Determine the [X, Y] coordinate at the center of the cell enclosing the given text.  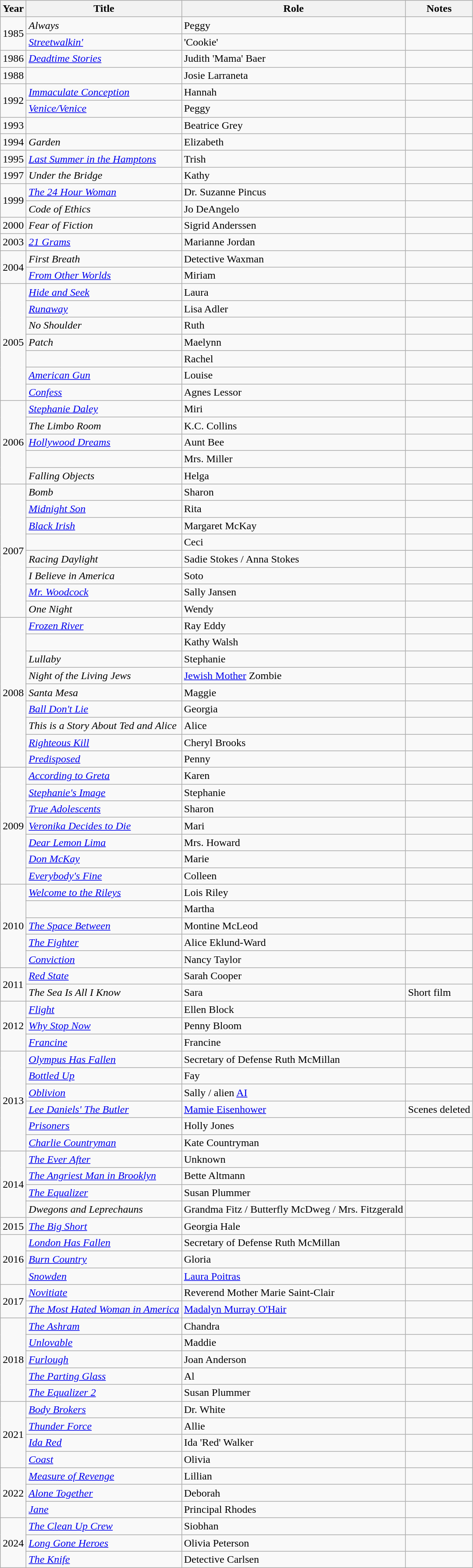
Maelynn [294, 342]
True Adolescents [104, 809]
Ray Eddy [294, 626]
Patch [104, 342]
2003 [13, 242]
2012 [13, 1026]
Body Brokers [104, 1409]
Holly Jones [294, 1126]
Jane [104, 1509]
2014 [13, 1184]
Hide and Seek [104, 292]
The Angriest Man in Brooklyn [104, 1176]
Rachel [294, 359]
Scenes deleted [439, 1109]
Last Summer in the Hamptons [104, 159]
Ceci [294, 542]
Martha [294, 909]
First Breath [104, 259]
Burn Country [104, 1259]
Unknown [294, 1159]
Lois Riley [294, 892]
Joan Anderson [294, 1359]
Lisa Adler [294, 309]
Detective Carlsen [294, 1560]
Frozen River [104, 626]
1986 [13, 59]
1985 [13, 34]
2011 [13, 984]
Hollywood Dreams [104, 442]
Deadtime Stories [104, 59]
Furlough [104, 1359]
Soto [294, 576]
Gloria [294, 1259]
The Big Short [104, 1226]
Mamie Eisenhower [294, 1109]
Nancy Taylor [294, 959]
Falling Objects [104, 475]
Olivia [294, 1459]
Laura [294, 292]
Role [294, 9]
The Fighter [104, 942]
Laura Poitras [294, 1276]
The Equalizer [104, 1193]
Oblivion [104, 1093]
Miriam [294, 276]
Penny [294, 759]
Title [104, 9]
Snowden [104, 1276]
Red State [104, 976]
Year [13, 9]
Sadie Stokes / Anna Stokes [294, 559]
2007 [13, 551]
This is a Story About Ted and Alice [104, 726]
Sally / alien AI [294, 1093]
Mr. Woodcock [104, 592]
The Parting Glass [104, 1376]
Santa Mesa [104, 692]
Code of Ethics [104, 209]
Cheryl Brooks [294, 743]
I Believe in America [104, 576]
Mrs. Miller [294, 459]
Beatrice Grey [294, 125]
Georgia [294, 709]
Garden [104, 142]
Miri [294, 409]
Welcome to the Rileys [104, 892]
2021 [13, 1434]
Venice/Venice [104, 109]
The Ashram [104, 1326]
'Cookie' [294, 42]
From Other Worlds [104, 276]
Night of the Living Jews [104, 676]
Trish [294, 159]
Don McKay [104, 859]
Bomb [104, 492]
Lee Daniels' The Butler [104, 1109]
1992 [13, 100]
Helga [294, 475]
Mrs. Howard [294, 842]
Always [104, 25]
Black Irish [104, 526]
The Most Hated Woman in America [104, 1310]
Short film [439, 992]
2010 [13, 926]
Fear of Fiction [104, 226]
Ida Red [104, 1443]
Charlie Countryman [104, 1143]
Dr. Suzanne Pincus [294, 192]
2016 [13, 1259]
Measure of Revenge [104, 1476]
Chandra [294, 1326]
2004 [13, 267]
Ellen Block [294, 1009]
2006 [13, 442]
Jo DeAngelo [294, 209]
2022 [13, 1493]
Thunder Force [104, 1426]
Sarah Cooper [294, 976]
Reverend Mother Marie Saint-Clair [294, 1293]
Al [294, 1376]
Marie [294, 859]
Unlovable [104, 1343]
Olivia Peterson [294, 1543]
Dwegons and Leprechauns [104, 1209]
2024 [13, 1543]
Montine McLeod [294, 926]
The Limbo Room [104, 425]
2000 [13, 226]
Alice Eklund-Ward [294, 942]
1995 [13, 159]
The Clean Up Crew [104, 1526]
Allie [294, 1426]
Agnes Lessor [294, 392]
Sigrid Anderssen [294, 226]
The Ever After [104, 1159]
No Shoulder [104, 326]
Karen [294, 776]
Confess [104, 392]
1997 [13, 175]
Penny Bloom [294, 1026]
Fay [294, 1076]
American Gun [104, 375]
2008 [13, 692]
The Space Between [104, 926]
Madalyn Murray O'Hair [294, 1310]
Under the Bridge [104, 175]
1994 [13, 142]
Righteous Kill [104, 743]
Kate Countryman [294, 1143]
Lillian [294, 1476]
The Sea Is All I Know [104, 992]
2013 [13, 1101]
Alone Together [104, 1493]
The Knife [104, 1560]
Hannah [294, 92]
Louise [294, 375]
Principal Rhodes [294, 1509]
Long Gone Heroes [104, 1543]
Dear Lemon Lima [104, 842]
1999 [13, 200]
2018 [13, 1359]
Runaway [104, 309]
Ball Don't Lie [104, 709]
Mari [294, 826]
2017 [13, 1301]
1988 [13, 75]
Grandma Fitz / Butterfly McDweg / Mrs. Fitzgerald [294, 1209]
Notes [439, 9]
Colleen [294, 876]
2009 [13, 826]
Everybody's Fine [104, 876]
Kathy Walsh [294, 642]
Immaculate Conception [104, 92]
Wendy [294, 609]
Sara [294, 992]
Ida 'Red' Walker [294, 1443]
2015 [13, 1226]
Maddie [294, 1343]
Sally Jansen [294, 592]
2005 [13, 342]
Prisoners [104, 1126]
Veronika Decides to Die [104, 826]
Deborah [294, 1493]
Novitiate [104, 1293]
London Has Fallen [104, 1242]
Lullaby [104, 659]
One Night [104, 609]
Dr. White [294, 1409]
The 24 Hour Woman [104, 192]
Racing Daylight [104, 559]
1993 [13, 125]
Olympus Has Fallen [104, 1059]
Jewish Mother Zombie [294, 676]
Conviction [104, 959]
Bette Altmann [294, 1176]
Stephanie Daley [104, 409]
Ruth [294, 326]
Bottled Up [104, 1076]
Coast [104, 1459]
K.C. Collins [294, 425]
The Equalizer 2 [104, 1393]
Judith 'Mama' Baer [294, 59]
Why Stop Now [104, 1026]
Siobhan [294, 1526]
Georgia Hale [294, 1226]
Aunt Bee [294, 442]
Margaret McKay [294, 526]
Streetwalkin' [104, 42]
Rita [294, 509]
Flight [104, 1009]
Maggie [294, 692]
According to Greta [104, 776]
Kathy [294, 175]
Detective Waxman [294, 259]
Predisposed [104, 759]
Midnight Son [104, 509]
Josie Larraneta [294, 75]
21 Grams [104, 242]
Stephanie's Image [104, 793]
Marianne Jordan [294, 242]
Elizabeth [294, 142]
Alice [294, 726]
